Locate the cell with the specified text and output its (x, y) center coordinate. 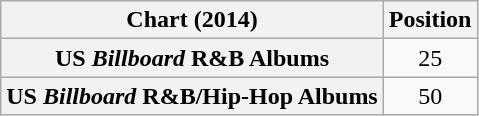
25 (430, 58)
Position (430, 20)
US Billboard R&B Albums (192, 58)
US Billboard R&B/Hip-Hop Albums (192, 96)
50 (430, 96)
Chart (2014) (192, 20)
